Return (x, y) of the center of cell containing provided text 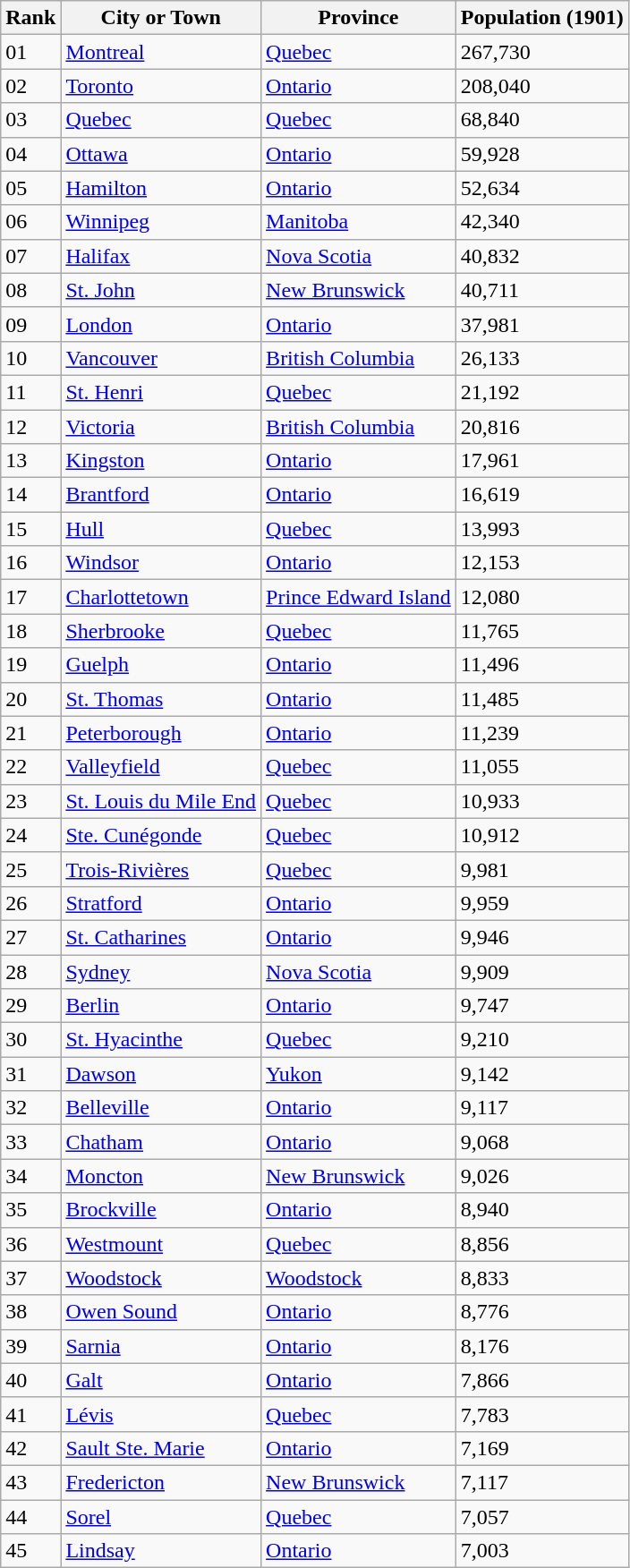
9,981 (542, 869)
Population (1901) (542, 18)
38 (30, 1312)
68,840 (542, 120)
7,866 (542, 1380)
Sydney (161, 971)
8,176 (542, 1346)
9,117 (542, 1108)
Fredericton (161, 1482)
12 (30, 427)
29 (30, 1006)
03 (30, 120)
9,747 (542, 1006)
Halifax (161, 256)
Guelph (161, 665)
39 (30, 1346)
Galt (161, 1380)
9,068 (542, 1142)
31 (30, 1074)
37,981 (542, 324)
12,153 (542, 563)
10,912 (542, 835)
9,142 (542, 1074)
Winnipeg (161, 222)
Valleyfield (161, 767)
Montreal (161, 52)
10 (30, 358)
13 (30, 461)
Peterborough (161, 733)
26 (30, 903)
9,959 (542, 903)
Hamilton (161, 188)
Victoria (161, 427)
Sherbrooke (161, 631)
04 (30, 154)
35 (30, 1210)
17 (30, 597)
10,933 (542, 801)
24 (30, 835)
8,833 (542, 1278)
28 (30, 971)
41 (30, 1414)
Brockville (161, 1210)
Toronto (161, 86)
37 (30, 1278)
44 (30, 1517)
London (161, 324)
Charlottetown (161, 597)
Rank (30, 18)
City or Town (161, 18)
267,730 (542, 52)
12,080 (542, 597)
7,117 (542, 1482)
Sorel (161, 1517)
7,783 (542, 1414)
St. Henri (161, 392)
08 (30, 290)
16 (30, 563)
8,940 (542, 1210)
21 (30, 733)
43 (30, 1482)
St. John (161, 290)
Vancouver (161, 358)
8,776 (542, 1312)
20,816 (542, 427)
9,210 (542, 1040)
01 (30, 52)
Chatham (161, 1142)
52,634 (542, 188)
30 (30, 1040)
Windsor (161, 563)
40,711 (542, 290)
11,055 (542, 767)
13,993 (542, 529)
Sarnia (161, 1346)
9,026 (542, 1176)
7,057 (542, 1517)
Dawson (161, 1074)
Sault Ste. Marie (161, 1448)
11,485 (542, 699)
Prince Edward Island (359, 597)
19 (30, 665)
34 (30, 1176)
Trois-Rivières (161, 869)
07 (30, 256)
Province (359, 18)
9,909 (542, 971)
21,192 (542, 392)
7,169 (542, 1448)
Manitoba (359, 222)
33 (30, 1142)
Berlin (161, 1006)
7,003 (542, 1551)
St. Louis du Mile End (161, 801)
Lévis (161, 1414)
42,340 (542, 222)
09 (30, 324)
05 (30, 188)
Hull (161, 529)
32 (30, 1108)
St. Thomas (161, 699)
Ottawa (161, 154)
14 (30, 495)
208,040 (542, 86)
25 (30, 869)
15 (30, 529)
Kingston (161, 461)
Owen Sound (161, 1312)
11,496 (542, 665)
40 (30, 1380)
02 (30, 86)
Stratford (161, 903)
11 (30, 392)
Lindsay (161, 1551)
9,946 (542, 937)
06 (30, 222)
23 (30, 801)
Moncton (161, 1176)
42 (30, 1448)
Ste. Cunégonde (161, 835)
Westmount (161, 1244)
59,928 (542, 154)
11,765 (542, 631)
8,856 (542, 1244)
17,961 (542, 461)
45 (30, 1551)
20 (30, 699)
18 (30, 631)
Yukon (359, 1074)
40,832 (542, 256)
Belleville (161, 1108)
27 (30, 937)
36 (30, 1244)
26,133 (542, 358)
Brantford (161, 495)
16,619 (542, 495)
11,239 (542, 733)
St. Hyacinthe (161, 1040)
22 (30, 767)
St. Catharines (161, 937)
